Locate the cell with the specified text and output its [x, y] center coordinate. 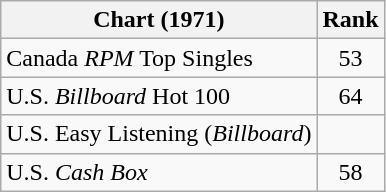
U.S. Cash Box [159, 172]
Chart (1971) [159, 20]
U.S. Easy Listening (Billboard) [159, 134]
Rank [350, 20]
58 [350, 172]
53 [350, 58]
64 [350, 96]
Canada RPM Top Singles [159, 58]
U.S. Billboard Hot 100 [159, 96]
